Pinpoint the cell where the given text exists, returning its [x, y] midpoint coordinate. 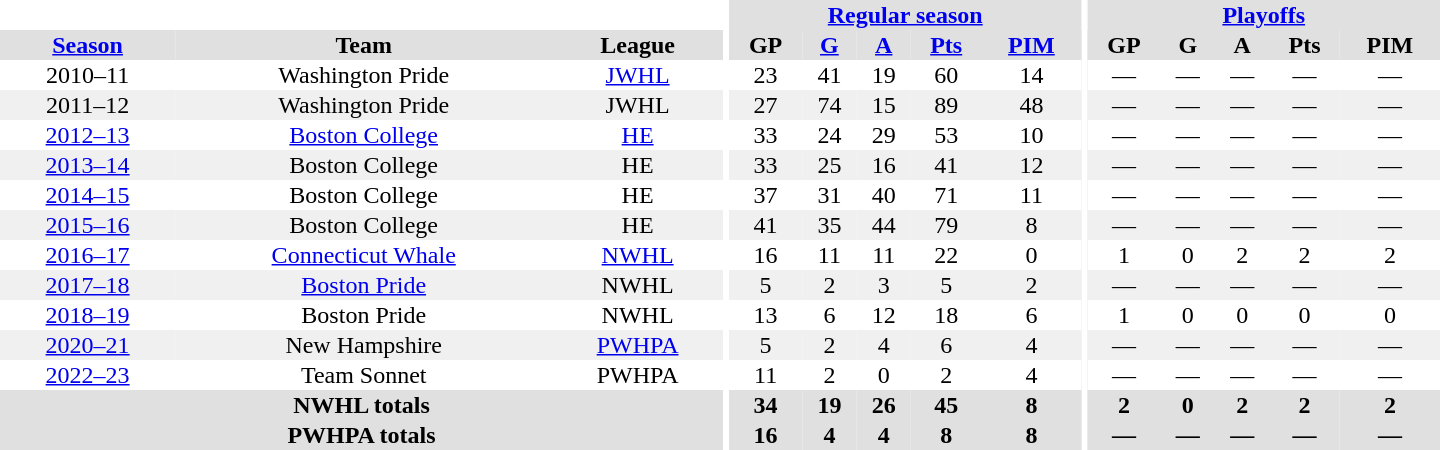
2012–13 [88, 135]
24 [829, 135]
27 [766, 105]
2013–14 [88, 165]
23 [766, 75]
NWHL totals [362, 405]
48 [1031, 105]
2010–11 [88, 75]
Playoffs [1264, 15]
2020–21 [88, 345]
2016–17 [88, 255]
26 [884, 405]
2011–12 [88, 105]
New Hampshire [364, 345]
89 [946, 105]
Connecticut Whale [364, 255]
44 [884, 225]
League [638, 45]
37 [766, 195]
22 [946, 255]
10 [1031, 135]
3 [884, 285]
2022–23 [88, 375]
31 [829, 195]
40 [884, 195]
2015–16 [88, 225]
79 [946, 225]
2018–19 [88, 315]
14 [1031, 75]
18 [946, 315]
45 [946, 405]
Season [88, 45]
74 [829, 105]
34 [766, 405]
35 [829, 225]
Team [364, 45]
60 [946, 75]
2014–15 [88, 195]
53 [946, 135]
15 [884, 105]
PWHPA totals [362, 435]
29 [884, 135]
13 [766, 315]
Regular season [905, 15]
71 [946, 195]
Team Sonnet [364, 375]
25 [829, 165]
2017–18 [88, 285]
